Detect which cell encompasses the target text, then output its (X, Y) center coordinate. 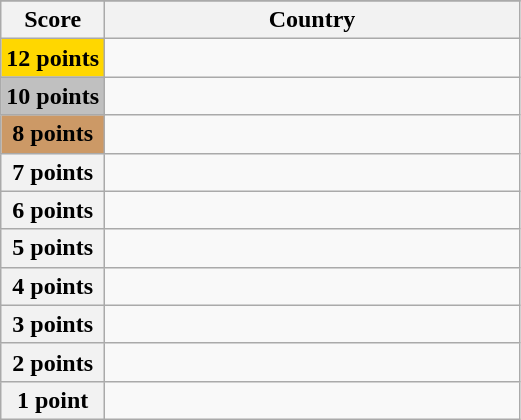
2 points (53, 362)
10 points (53, 96)
6 points (53, 210)
Score (53, 20)
4 points (53, 286)
7 points (53, 172)
5 points (53, 248)
Country (312, 20)
12 points (53, 58)
1 point (53, 400)
3 points (53, 324)
8 points (53, 134)
